Return [x, y] of the center of cell containing provided text 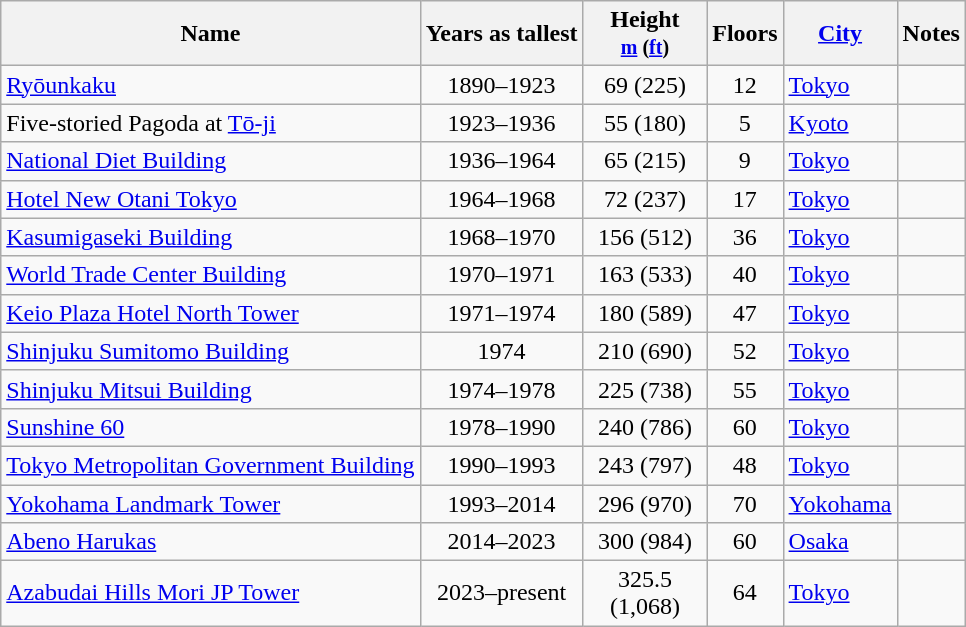
1923–1936 [502, 123]
225 (738) [645, 389]
64 [745, 594]
17 [745, 199]
2023–present [502, 594]
36 [745, 237]
243 (797) [645, 465]
Yokohama [840, 503]
1974–1978 [502, 389]
1964–1968 [502, 199]
Years as tallest [502, 34]
Shinjuku Mitsui Building [210, 389]
55 (180) [645, 123]
69 (225) [645, 85]
Heightm (ft) [645, 34]
296 (970) [645, 503]
Floors [745, 34]
Tokyo Metropolitan Government Building [210, 465]
52 [745, 351]
1968–1970 [502, 237]
Shinjuku Sumitomo Building [210, 351]
World Trade Center Building [210, 275]
1890–1923 [502, 85]
Ryōunkaku [210, 85]
300 (984) [645, 542]
Kasumigaseki Building [210, 237]
156 (512) [645, 237]
Sunshine 60 [210, 427]
1978–1990 [502, 427]
1936–1964 [502, 161]
9 [745, 161]
Name [210, 34]
65 (215) [645, 161]
325.5 (1,068) [645, 594]
40 [745, 275]
1971–1974 [502, 313]
Five-storied Pagoda at Tō-ji [210, 123]
240 (786) [645, 427]
12 [745, 85]
Kyoto [840, 123]
City [840, 34]
1974 [502, 351]
180 (589) [645, 313]
Azabudai Hills Mori JP Tower [210, 594]
163 (533) [645, 275]
2014–2023 [502, 542]
Hotel New Otani Tokyo [210, 199]
Notes [931, 34]
48 [745, 465]
1990–1993 [502, 465]
1970–1971 [502, 275]
72 (237) [645, 199]
Abeno Harukas [210, 542]
55 [745, 389]
National Diet Building [210, 161]
47 [745, 313]
5 [745, 123]
Osaka [840, 542]
1993–2014 [502, 503]
210 (690) [645, 351]
70 [745, 503]
Keio Plaza Hotel North Tower [210, 313]
Yokohama Landmark Tower [210, 503]
